Output the (x, y) coordinate of the center of the cell containing the given text.  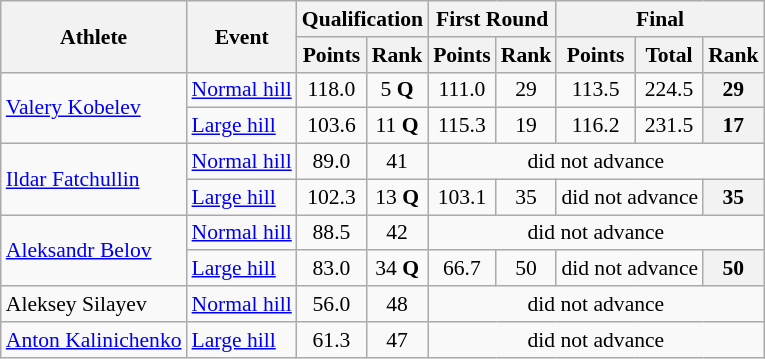
11 Q (397, 126)
83.0 (332, 269)
231.5 (669, 126)
116.2 (596, 126)
61.3 (332, 340)
102.3 (332, 197)
Final (660, 19)
115.3 (462, 126)
Valery Kobelev (94, 108)
103.6 (332, 126)
17 (734, 126)
113.5 (596, 90)
118.0 (332, 90)
5 Q (397, 90)
Aleksandr Belov (94, 250)
Event (242, 36)
42 (397, 233)
Aleksey Silayev (94, 304)
56.0 (332, 304)
89.0 (332, 162)
First Round (492, 19)
Total (669, 55)
41 (397, 162)
66.7 (462, 269)
Qualification (362, 19)
88.5 (332, 233)
111.0 (462, 90)
103.1 (462, 197)
47 (397, 340)
19 (526, 126)
Anton Kalinichenko (94, 340)
48 (397, 304)
Ildar Fatchullin (94, 180)
13 Q (397, 197)
Athlete (94, 36)
34 Q (397, 269)
224.5 (669, 90)
